Determine the (x, y) coordinate at the center of the cell enclosing the given text.  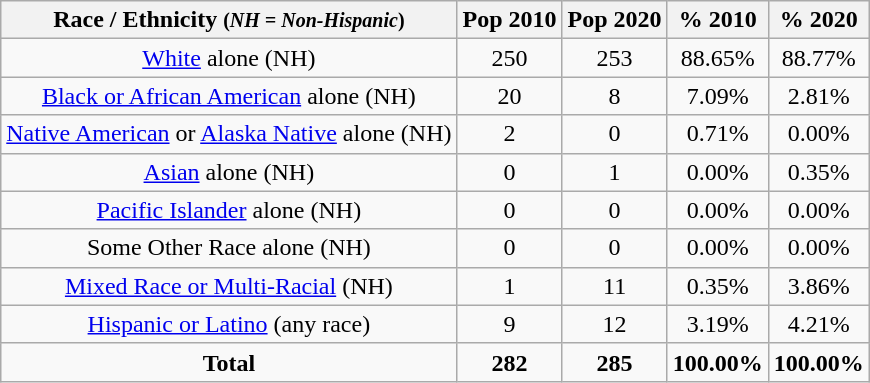
9 (510, 324)
% 2020 (818, 20)
Hispanic or Latino (any race) (229, 324)
20 (510, 96)
11 (614, 286)
Pop 2010 (510, 20)
Some Other Race alone (NH) (229, 248)
Asian alone (NH) (229, 172)
Pacific Islander alone (NH) (229, 210)
2 (510, 134)
285 (614, 362)
Native American or Alaska Native alone (NH) (229, 134)
3.86% (818, 286)
Mixed Race or Multi-Racial (NH) (229, 286)
3.19% (718, 324)
282 (510, 362)
Race / Ethnicity (NH = Non-Hispanic) (229, 20)
% 2010 (718, 20)
Total (229, 362)
88.65% (718, 58)
Pop 2020 (614, 20)
2.81% (818, 96)
12 (614, 324)
Black or African American alone (NH) (229, 96)
White alone (NH) (229, 58)
8 (614, 96)
253 (614, 58)
7.09% (718, 96)
250 (510, 58)
4.21% (818, 324)
0.71% (718, 134)
88.77% (818, 58)
